Search for the cell housing the specified text and yield its [X, Y] center coordinate. 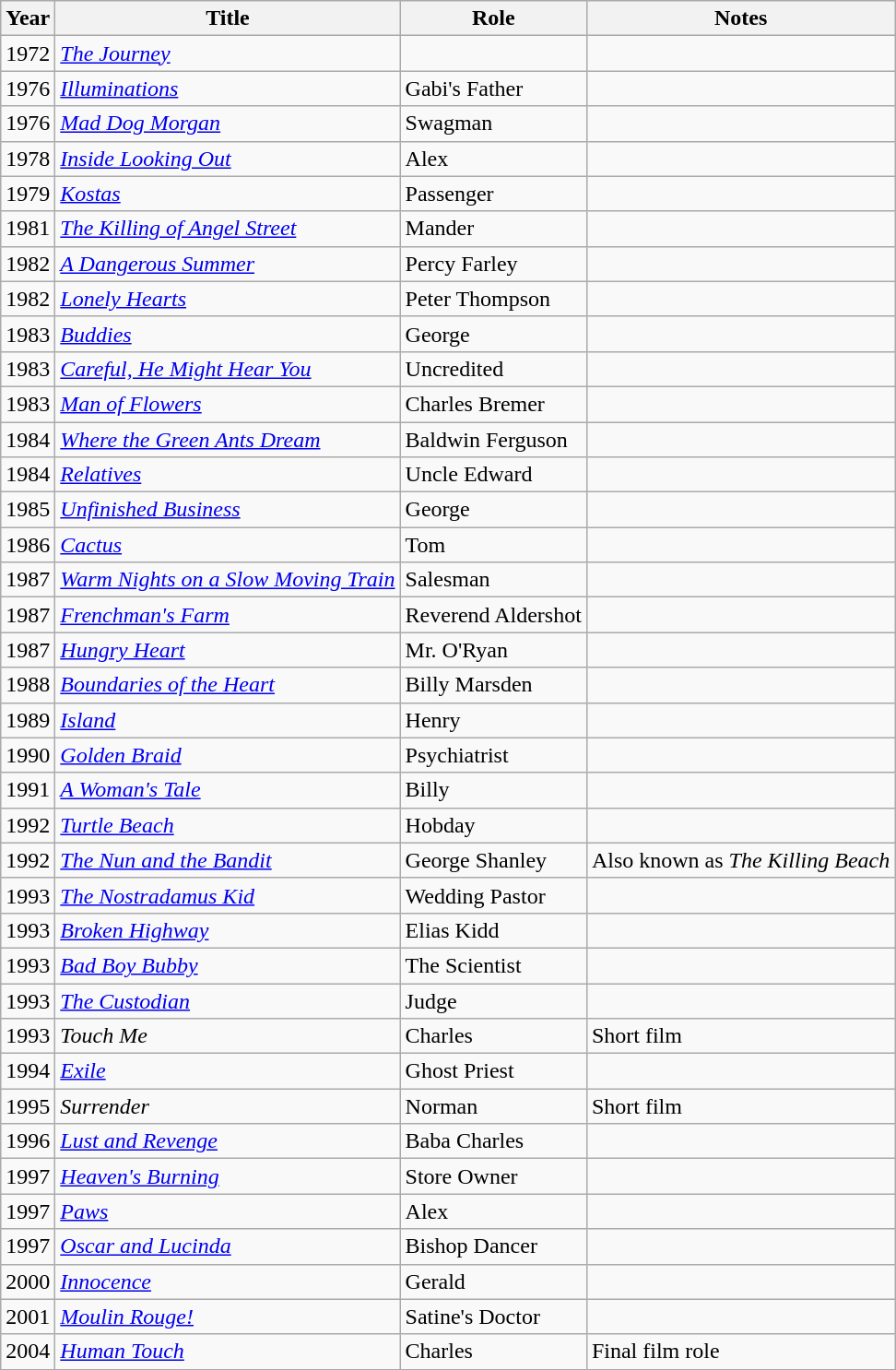
Careful, He Might Hear You [228, 369]
Tom [493, 545]
Role [493, 18]
The Journey [228, 53]
Year [28, 18]
Man of Flowers [228, 404]
Uncle Edward [493, 475]
Where the Green Ants Dream [228, 440]
Lust and Revenge [228, 1141]
Ghost Priest [493, 1071]
Paws [228, 1211]
Satine's Doctor [493, 1317]
Final film role [740, 1352]
The Custodian [228, 1000]
Golden Braid [228, 755]
Notes [740, 18]
Kostas [228, 194]
Surrender [228, 1106]
Heaven's Burning [228, 1176]
The Scientist [493, 965]
Inside Looking Out [228, 159]
Moulin Rouge! [228, 1317]
Lonely Hearts [228, 299]
Boundaries of the Heart [228, 685]
Hungry Heart [228, 650]
Mander [493, 229]
1981 [28, 229]
Bad Boy Bubby [228, 965]
Psychiatrist [493, 755]
1996 [28, 1141]
Salesman [493, 580]
Oscar and Lucinda [228, 1246]
1979 [28, 194]
A Dangerous Summer [228, 264]
1978 [28, 159]
Baldwin Ferguson [493, 440]
Innocence [228, 1281]
Wedding Pastor [493, 895]
Gabi's Father [493, 89]
George Shanley [493, 860]
Cactus [228, 545]
Touch Me [228, 1036]
The Nun and the Bandit [228, 860]
Illuminations [228, 89]
Broken Highway [228, 930]
1995 [28, 1106]
2000 [28, 1281]
2004 [28, 1352]
The Nostradamus Kid [228, 895]
Baba Charles [493, 1141]
Relatives [228, 475]
Charles Bremer [493, 404]
A Woman's Tale [228, 790]
2001 [28, 1317]
Store Owner [493, 1176]
Uncredited [493, 369]
The Killing of Angel Street [228, 229]
Peter Thompson [493, 299]
Title [228, 18]
Unfinished Business [228, 510]
Hobday [493, 825]
Gerald [493, 1281]
Exile [228, 1071]
Buddies [228, 334]
Bishop Dancer [493, 1246]
1991 [28, 790]
Swagman [493, 124]
Frenchman's Farm [228, 615]
1988 [28, 685]
1994 [28, 1071]
1990 [28, 755]
Passenger [493, 194]
Island [228, 720]
Reverend Aldershot [493, 615]
Elias Kidd [493, 930]
Turtle Beach [228, 825]
1989 [28, 720]
Billy [493, 790]
Warm Nights on a Slow Moving Train [228, 580]
Mad Dog Morgan [228, 124]
Norman [493, 1106]
1986 [28, 545]
Also known as The Killing Beach [740, 860]
Mr. O'Ryan [493, 650]
Percy Farley [493, 264]
Billy Marsden [493, 685]
Henry [493, 720]
Judge [493, 1000]
Human Touch [228, 1352]
1985 [28, 510]
1972 [28, 53]
